From the cell containing the given text, extract its center point as [X, Y] coordinate. 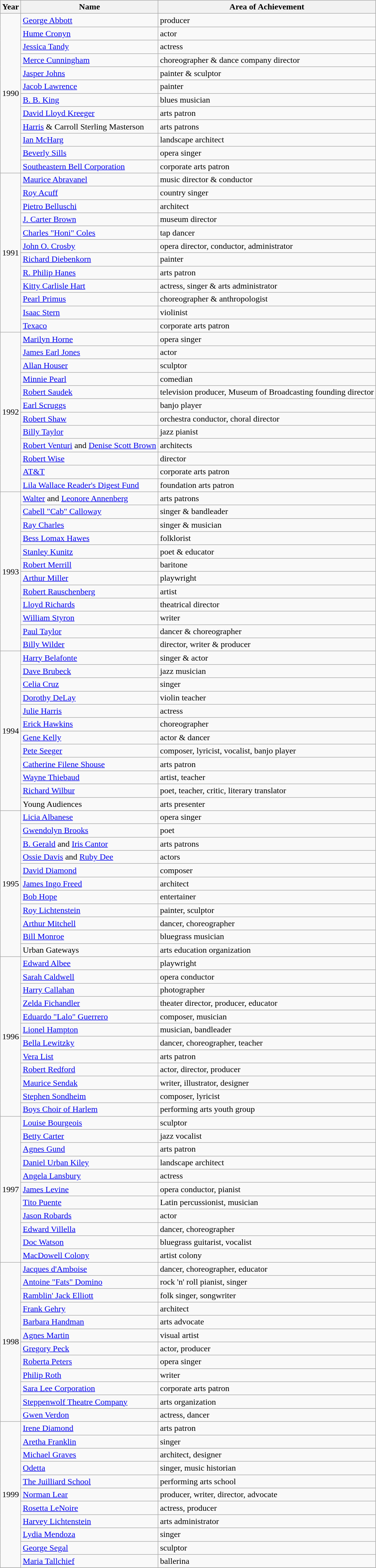
Earl Scruggs [89, 406]
dancer, choreographer, educator [267, 1269]
Agnes Martin [89, 1335]
Ossie Davis and Ruby Dee [89, 857]
1997 [10, 1189]
actress, producer [267, 1508]
Harry Callahan [89, 990]
violinist [267, 312]
arts administrator [267, 1521]
Minnie Pearl [89, 379]
musician, bandleader [267, 1030]
1991 [10, 253]
David Lloyd Kreeger [89, 113]
Zelda Fichandler [89, 1003]
Sara Lee Corporation [89, 1388]
Cabell "Cab" Calloway [89, 512]
performing arts youth group [267, 1109]
arts presenter [267, 804]
blues musician [267, 100]
The Juilliard School [89, 1481]
Robert Venturi and Denise Scott Brown [89, 445]
Celia Cruz [89, 684]
architects [267, 445]
Allan Houser [89, 365]
John O. Crosby [89, 246]
Year [10, 7]
artist, teacher [267, 777]
singer & actor [267, 658]
singer & musician [267, 525]
Lloyd Richards [89, 605]
singer & bandleader [267, 512]
arts advocate [267, 1322]
1998 [10, 1342]
Gwendolyn Brooks [89, 831]
B. B. King [89, 100]
Robert Rauschenberg [89, 592]
Robert Shaw [89, 419]
Pietro Belluschi [89, 206]
violin teacher [267, 698]
David Diamond [89, 870]
Lydia Mendoza [89, 1534]
actor, director, producer [267, 1070]
Boys Choir of Harlem [89, 1109]
Gene Kelly [89, 737]
Hume Cronyn [89, 34]
visual artist [267, 1335]
Vera List [89, 1056]
Gwen Verdon [89, 1415]
Young Audiences [89, 804]
arts organization [267, 1402]
Edward Villella [89, 1229]
dancer & choreographer [267, 631]
Ramblin' Jack Elliott [89, 1295]
Harvey Lichtenstein [89, 1521]
Jasper Johns [89, 73]
baritone [267, 565]
Roberta Peters [89, 1362]
actor & dancer [267, 737]
banjo player [267, 406]
Agnes Gund [89, 1149]
Robert Saudek [89, 392]
bluegrass musician [267, 937]
Irene Diamond [89, 1428]
Pearl Primus [89, 299]
Betty Carter [89, 1136]
rock 'n' roll pianist, singer [267, 1282]
MacDowell Colony [89, 1256]
Arthur Mitchell [89, 923]
J. Carter Brown [89, 220]
Norman Lear [89, 1495]
Dave Brubeck [89, 671]
poet & educator [267, 551]
1992 [10, 412]
foundation arts patron [267, 485]
Tito Puente [89, 1202]
Merce Cunningham [89, 60]
music director & conductor [267, 180]
artist colony [267, 1256]
painter, sculptor [267, 910]
George Abbott [89, 20]
artist [267, 592]
Lila Wallace Reader's Digest Fund [89, 485]
entertainer [267, 897]
jazz pianist [267, 432]
Roy Lichtenstein [89, 910]
arts education organization [267, 950]
Kitty Carlisle Hart [89, 286]
Jessica Tandy [89, 47]
Dorothy DeLay [89, 698]
Steppenwolf Theatre Company [89, 1402]
producer [267, 20]
Licia Albanese [89, 817]
Robert Wise [89, 459]
AT&T [89, 472]
opera director, conductor, administrator [267, 246]
Area of Achievement [267, 7]
Rosetta LeNoire [89, 1508]
Stephen Sondheim [89, 1096]
1993 [10, 572]
Bess Lomax Hawes [89, 538]
Jacob Lawrence [89, 87]
comedian [267, 379]
folklorist [267, 538]
James Earl Jones [89, 352]
Bob Hope [89, 897]
ballerina [267, 1561]
George Segal [89, 1548]
jazz vocalist [267, 1136]
Doc Watson [89, 1242]
William Styron [89, 618]
Philip Roth [89, 1375]
Gregory Peck [89, 1348]
1996 [10, 1036]
singer, music historian [267, 1468]
television producer, Museum of Broadcasting founding director [267, 392]
Louise Bourgeois [89, 1123]
theater director, producer, educator [267, 1003]
country singer [267, 193]
poet [267, 831]
poet, teacher, critic, literary translator [267, 790]
Daniel Urban Kiley [89, 1162]
jazz musician [267, 671]
Erick Hawkins [89, 724]
composer, lyricist, vocalist, banjo player [267, 751]
photographer [267, 990]
Eduardo "Lalo" Guerrero [89, 1017]
Aretha Franklin [89, 1442]
Billy Wilder [89, 645]
Barbara Handman [89, 1322]
Odetta [89, 1468]
director, writer & producer [267, 645]
Maurice Sendak [89, 1083]
Texaco [89, 326]
1990 [10, 94]
writer, illustrator, designer [267, 1083]
Angela Lansbury [89, 1176]
dancer, choreographer, teacher [267, 1043]
1994 [10, 731]
Billy Taylor [89, 432]
Stanley Kunitz [89, 551]
Ray Charles [89, 525]
Urban Gateways [89, 950]
Sarah Caldwell [89, 976]
James Levine [89, 1189]
Bill Monroe [89, 937]
Roy Acuff [89, 193]
Antoine "Fats" Domino [89, 1282]
producer, writer, director, advocate [267, 1495]
Julie Harris [89, 711]
actress, singer & arts administrator [267, 286]
museum director [267, 220]
Pete Seeger [89, 751]
Beverly Sills [89, 153]
choreographer [267, 724]
Walter and Leonore Annenberg [89, 498]
Robert Redford [89, 1070]
Edward Albee [89, 963]
Bella Lewitzky [89, 1043]
tap dancer [267, 233]
Paul Taylor [89, 631]
Robert Merrill [89, 565]
Name [89, 7]
composer [267, 870]
James Ingo Freed [89, 884]
Frank Gehry [89, 1309]
Latin percussionist, musician [267, 1202]
Arthur Miller [89, 578]
Maurice Abravanel [89, 180]
composer, lyricist [267, 1096]
actor, producer [267, 1348]
Southeastern Bell Corporation [89, 166]
theatrical director [267, 605]
actors [267, 857]
actress, dancer [267, 1415]
bluegrass guitarist, vocalist [267, 1242]
Catherine Filene Shouse [89, 764]
director [267, 459]
Lionel Hampton [89, 1030]
painter & sculptor [267, 73]
Harris & Carroll Sterling Masterson [89, 126]
1995 [10, 884]
Michael Graves [89, 1455]
Wayne Thiebaud [89, 777]
Richard Wilbur [89, 790]
Isaac Stern [89, 312]
opera conductor [267, 976]
Charles "Honi" Coles [89, 233]
architect, designer [267, 1455]
choreographer & dance company director [267, 60]
R. Philip Hanes [89, 273]
Jacques d'Amboise [89, 1269]
opera conductor, pianist [267, 1189]
folk singer, songwriter [267, 1295]
1999 [10, 1494]
Richard Diebenkorn [89, 259]
performing arts school [267, 1481]
composer, musician [267, 1017]
orchestra conductor, choral director [267, 419]
Marilyn Horne [89, 339]
B. Gerald and Iris Cantor [89, 844]
choreographer & anthropologist [267, 299]
Harry Belafonte [89, 658]
Ian McHarg [89, 140]
Jason Robards [89, 1216]
Maria Tallchief [89, 1561]
